Identify which cell holds the provided text, then report its [X, Y] central coordinate. 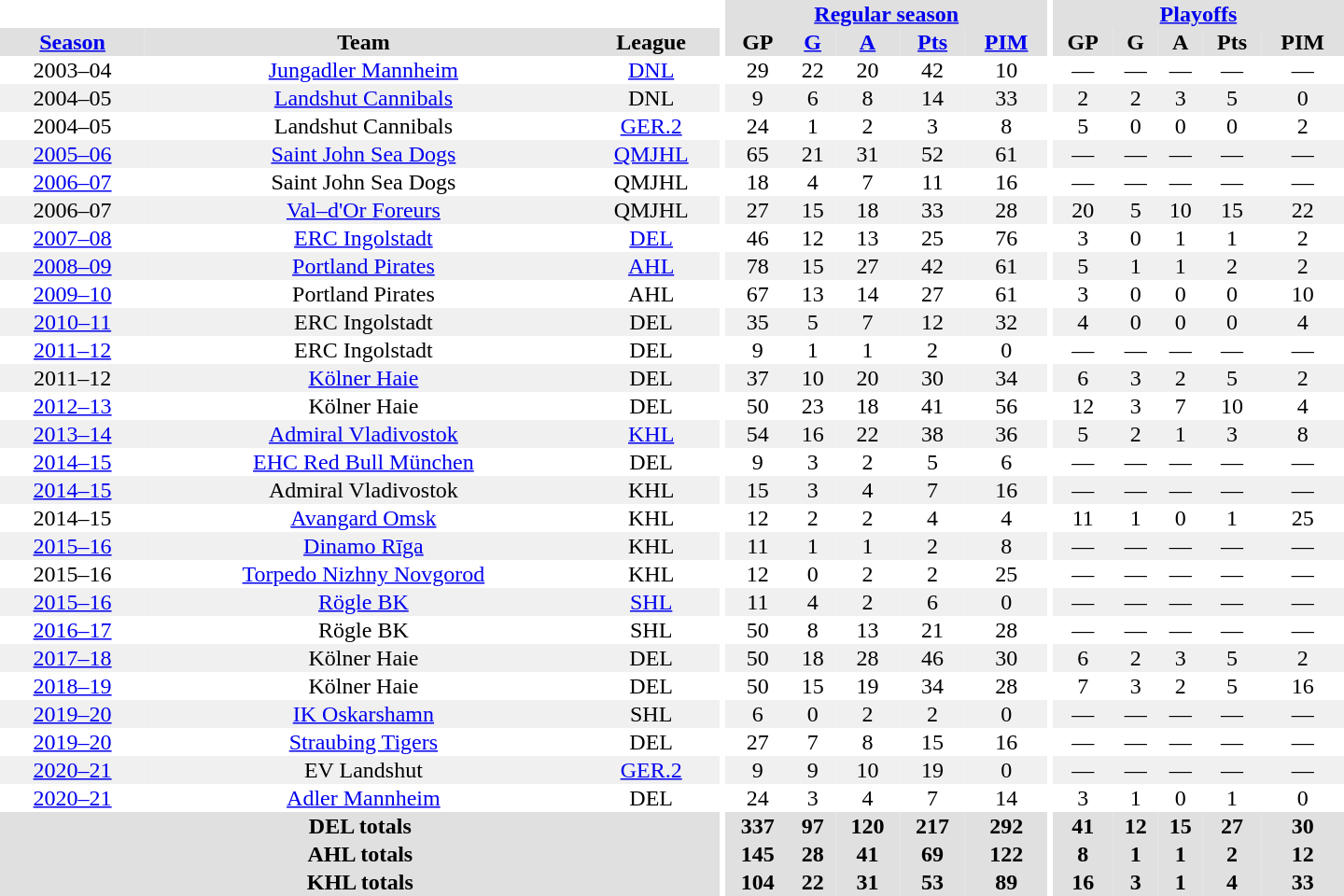
65 [758, 154]
36 [1006, 434]
78 [758, 266]
2017–18 [73, 658]
67 [758, 294]
23 [813, 406]
37 [758, 378]
2008–09 [73, 266]
AHL totals [360, 854]
97 [813, 826]
DEL totals [360, 826]
2005–06 [73, 154]
69 [932, 854]
145 [758, 854]
Jungadler Mannheim [363, 70]
2009–10 [73, 294]
2003–04 [73, 70]
29 [758, 70]
89 [1006, 882]
EHC Red Bull München [363, 462]
Team [363, 42]
Dinamo Rīga [363, 546]
38 [932, 434]
2012–13 [73, 406]
217 [932, 826]
Season [73, 42]
2016–17 [73, 630]
56 [1006, 406]
53 [932, 882]
Val–d'Or Foreurs [363, 210]
120 [868, 826]
52 [932, 154]
54 [758, 434]
76 [1006, 238]
Avangard Omsk [363, 518]
League [651, 42]
2018–19 [73, 686]
2013–14 [73, 434]
122 [1006, 854]
Straubing Tigers [363, 742]
2010–11 [73, 322]
292 [1006, 826]
Adler Mannheim [363, 798]
32 [1006, 322]
Playoffs [1198, 14]
337 [758, 826]
35 [758, 322]
104 [758, 882]
IK Oskarshamn [363, 714]
Torpedo Nizhny Novgorod [363, 574]
EV Landshut [363, 770]
Regular season [887, 14]
KHL totals [360, 882]
2007–08 [73, 238]
